Determine the [x, y] coordinate at the center of the cell enclosing the given text.  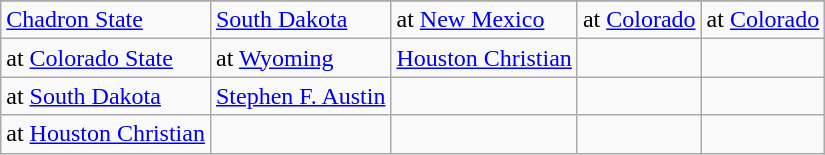
at Colorado State [106, 58]
at South Dakota [106, 96]
at Houston Christian [106, 134]
at New Mexico [484, 20]
South Dakota [300, 20]
at Wyoming [300, 58]
Houston Christian [484, 58]
Chadron State [106, 20]
Stephen F. Austin [300, 96]
